Return the (x, y) coordinate for the center point of the cell that contains the specified text.  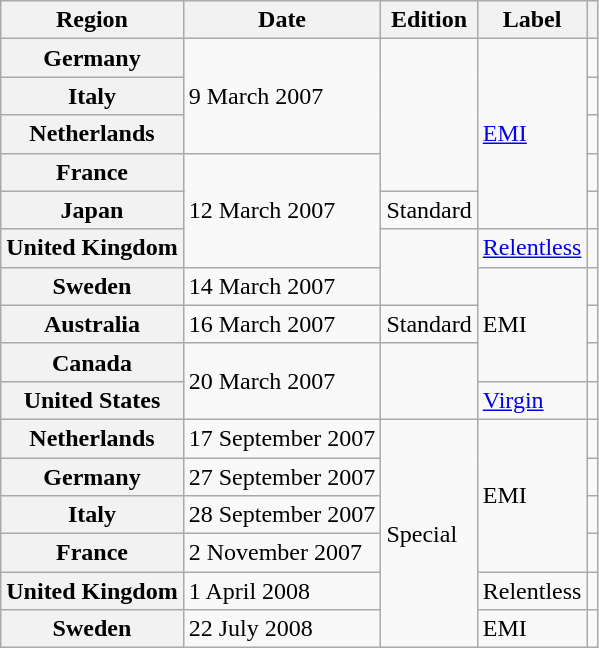
Region (92, 20)
1 April 2008 (282, 591)
17 September 2007 (282, 438)
28 September 2007 (282, 515)
16 March 2007 (282, 324)
Canada (92, 362)
Date (282, 20)
20 March 2007 (282, 381)
9 March 2007 (282, 96)
Special (429, 533)
United States (92, 400)
27 September 2007 (282, 477)
Virgin (532, 400)
Label (532, 20)
2 November 2007 (282, 553)
Edition (429, 20)
Japan (92, 210)
12 March 2007 (282, 210)
Australia (92, 324)
22 July 2008 (282, 629)
14 March 2007 (282, 286)
